Return (x, y) of the center of cell containing provided text 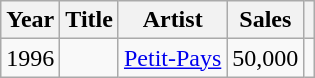
1996 (30, 58)
Year (30, 20)
50,000 (266, 58)
Petit-Pays (172, 58)
Sales (266, 20)
Artist (172, 20)
Title (90, 20)
